Return (X, Y) of the center of cell containing provided text 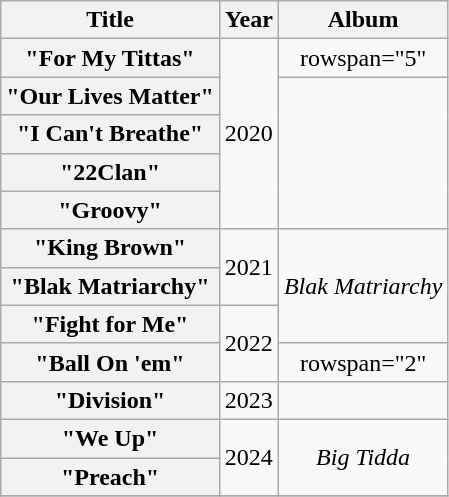
"We Up" (110, 438)
"Fight for Me" (110, 324)
"King Brown" (110, 248)
2022 (248, 343)
2023 (248, 400)
"I Can't Breathe" (110, 134)
Title (110, 20)
Big Tidda (362, 457)
rowspan="2" (362, 362)
"22Clan" (110, 172)
Album (362, 20)
2021 (248, 267)
2024 (248, 457)
"Preach" (110, 477)
Year (248, 20)
rowspan="5" (362, 58)
"Blak Matriarchy" (110, 286)
"For My Tittas" (110, 58)
"Our Lives Matter" (110, 96)
"Division" (110, 400)
"Groovy" (110, 210)
Blak Matriarchy (362, 286)
"Ball On 'em" (110, 362)
2020 (248, 134)
